For the text-containing cell, return its midpoint in [x, y] coordinate format. 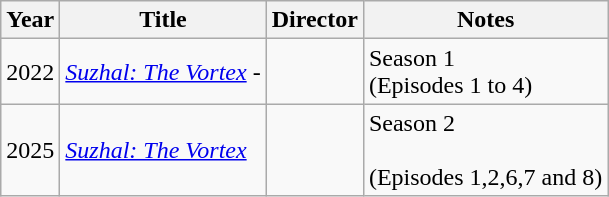
2022 [30, 72]
Suzhal: The Vortex - [163, 72]
Notes [485, 20]
2025 [30, 150]
Title [163, 20]
Year [30, 20]
Season 2 (Episodes 1,2,6,7 and 8) [485, 150]
Season 1 (Episodes 1 to 4) [485, 72]
Director [314, 20]
Suzhal: The Vortex [163, 150]
